Detect which cell encompasses the target text, then output its [x, y] center coordinate. 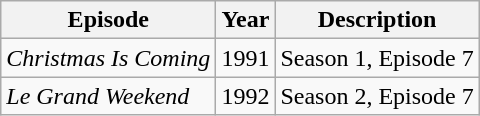
Episode [108, 20]
1992 [246, 96]
Season 2, Episode 7 [377, 96]
Le Grand Weekend [108, 96]
Year [246, 20]
1991 [246, 58]
Description [377, 20]
Season 1, Episode 7 [377, 58]
Christmas Is Coming [108, 58]
